Find where the given text appears and provide that cell's center as [X, Y] coordinate. 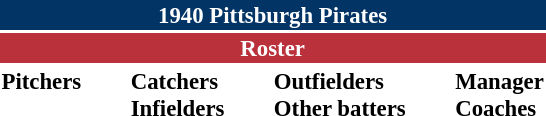
Roster [272, 48]
1940 Pittsburgh Pirates [272, 15]
